Search for the cell housing the specified text and yield its [x, y] center coordinate. 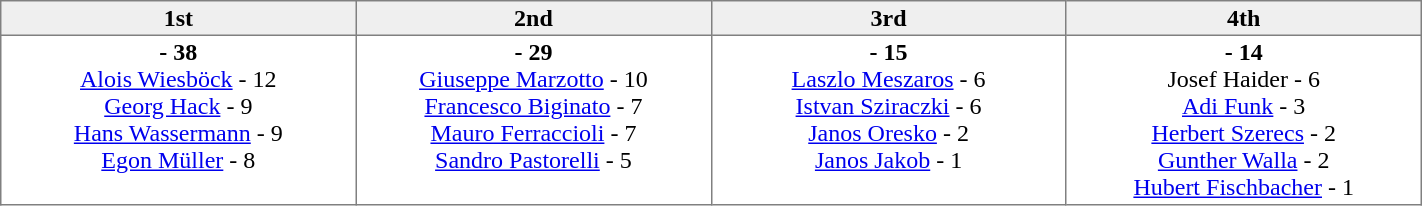
2nd [534, 18]
- 29Giuseppe Marzotto - 10Francesco Biginato - 7Mauro Ferraccioli - 7Sandro Pastorelli - 5 [534, 120]
- 14Josef Haider - 6Adi Funk - 3Herbert Szerecs - 2Gunther Walla - 2Hubert Fischbacher - 1 [1244, 120]
3rd [888, 18]
- 38Alois Wiesböck - 12Georg Hack - 9Hans Wassermann - 9Egon Müller - 8 [178, 120]
1st [178, 18]
4th [1244, 18]
- 15Laszlo Meszaros - 6Istvan Sziraczki - 6Janos Oresko - 2Janos Jakob - 1 [888, 120]
